From the cell containing the given text, extract its center point as [x, y] coordinate. 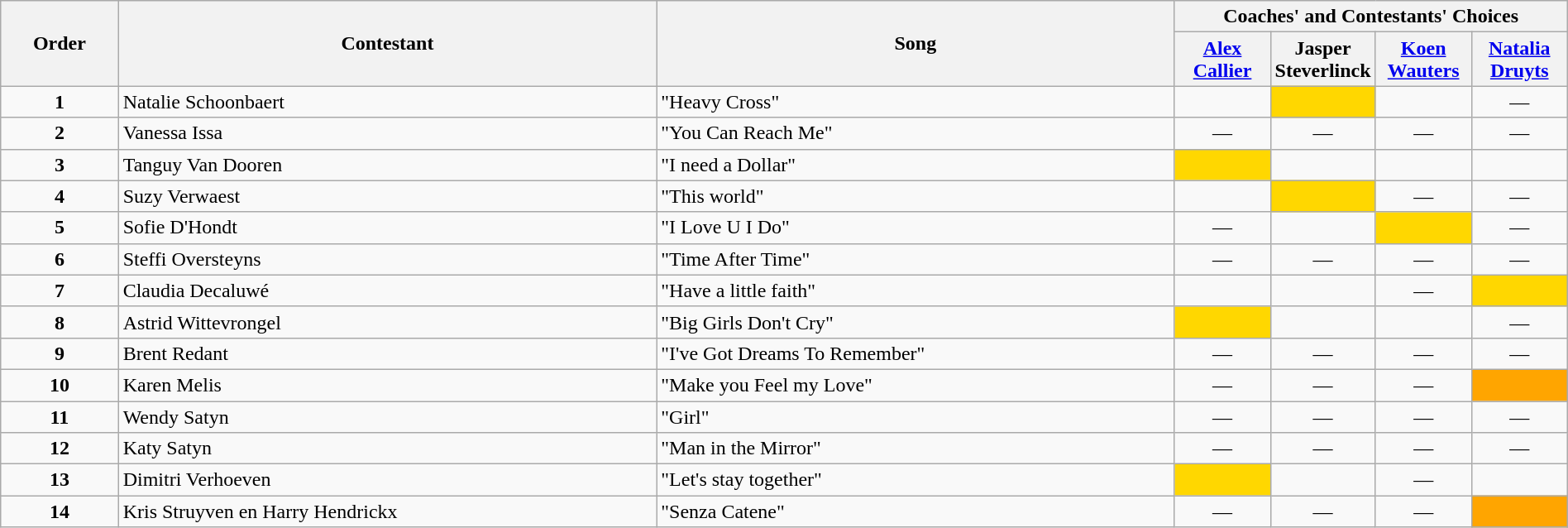
Order [60, 43]
7 [60, 290]
"Make you Feel my Love" [915, 385]
Astrid Wittevrongel [387, 322]
"Let's stay together" [915, 480]
14 [60, 511]
5 [60, 228]
6 [60, 259]
"I've Got Dreams To Remember" [915, 353]
Brent Redant [387, 353]
12 [60, 449]
"Girl" [915, 416]
9 [60, 353]
Claudia Decaluwé [387, 290]
"Senza Catene" [915, 511]
Dimitri Verhoeven [387, 480]
Jasper Steverlinck [1323, 60]
"Big Girls Don't Cry" [915, 322]
Suzy Verwaest [387, 196]
"Have a little faith" [915, 290]
10 [60, 385]
Koen Wauters [1423, 60]
13 [60, 480]
Vanessa Issa [387, 133]
Tanguy Van Dooren [387, 165]
Katy Satyn [387, 449]
4 [60, 196]
Natalia Druyts [1519, 60]
Song [915, 43]
2 [60, 133]
"Time After Time" [915, 259]
1 [60, 102]
3 [60, 165]
11 [60, 416]
Wendy Satyn [387, 416]
"I Love U I Do" [915, 228]
Coaches' and Contestants' Choices [1371, 17]
Alex Callier [1222, 60]
Contestant [387, 43]
"This world" [915, 196]
8 [60, 322]
Karen Melis [387, 385]
"Man in the Mirror" [915, 449]
"I need a Dollar" [915, 165]
Steffi Oversteyns [387, 259]
Kris Struyven en Harry Hendrickx [387, 511]
Natalie Schoonbaert [387, 102]
"Heavy Cross" [915, 102]
"You Can Reach Me" [915, 133]
Sofie D'Hondt [387, 228]
